For the text-containing cell, return its midpoint in [x, y] coordinate format. 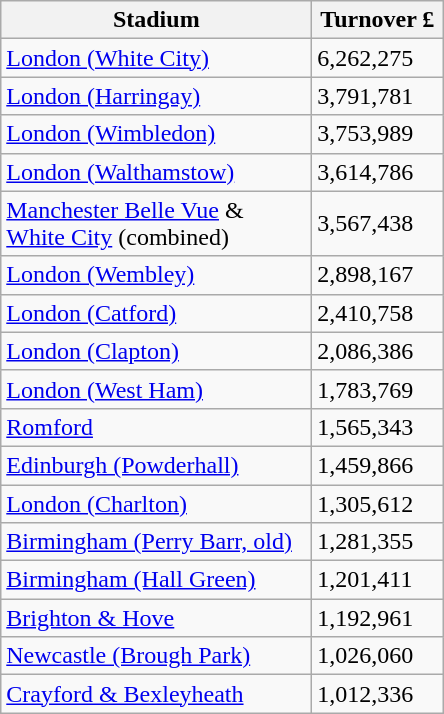
Birmingham (Perry Barr, old) [156, 542]
1,783,769 [378, 389]
London (Walthamstow) [156, 172]
Stadium [156, 20]
2,898,167 [378, 275]
1,281,355 [378, 542]
Turnover £ [378, 20]
London (Catford) [156, 313]
Brighton & Hove [156, 618]
1,012,336 [378, 694]
London (Wimbledon) [156, 134]
London (Clapton) [156, 351]
1,192,961 [378, 618]
Newcastle (Brough Park) [156, 656]
1,459,866 [378, 465]
2,410,758 [378, 313]
London (Charlton) [156, 503]
1,305,612 [378, 503]
Romford [156, 427]
1,201,411 [378, 580]
3,753,989 [378, 134]
Edinburgh (Powderhall) [156, 465]
London (West Ham) [156, 389]
3,791,781 [378, 96]
6,262,275 [378, 58]
1,565,343 [378, 427]
London (Wembley) [156, 275]
Manchester Belle Vue & White City (combined) [156, 224]
London (White City) [156, 58]
Birmingham (Hall Green) [156, 580]
Crayford & Bexleyheath [156, 694]
3,614,786 [378, 172]
3,567,438 [378, 224]
1,026,060 [378, 656]
London (Harringay) [156, 96]
2,086,386 [378, 351]
